Detect which cell encompasses the target text, then output its [x, y] center coordinate. 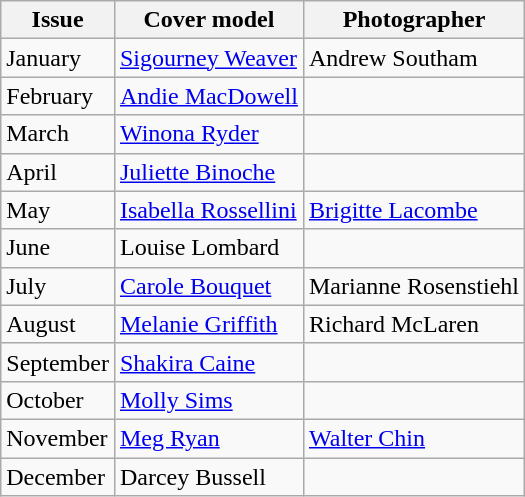
Isabella Rossellini [208, 210]
Brigitte Lacombe [414, 210]
August [58, 324]
July [58, 286]
Andie MacDowell [208, 96]
May [58, 210]
Issue [58, 20]
Marianne Rosenstiehl [414, 286]
December [58, 477]
October [58, 400]
March [58, 134]
Richard McLaren [414, 324]
Photographer [414, 20]
Sigourney Weaver [208, 58]
Juliette Binoche [208, 172]
Melanie Griffith [208, 324]
Walter Chin [414, 438]
Darcey Bussell [208, 477]
Andrew Southam [414, 58]
September [58, 362]
June [58, 248]
Molly Sims [208, 400]
Carole Bouquet [208, 286]
January [58, 58]
Cover model [208, 20]
April [58, 172]
Winona Ryder [208, 134]
February [58, 96]
Meg Ryan [208, 438]
November [58, 438]
Shakira Caine [208, 362]
Louise Lombard [208, 248]
